For the text-containing cell, return its midpoint in [x, y] coordinate format. 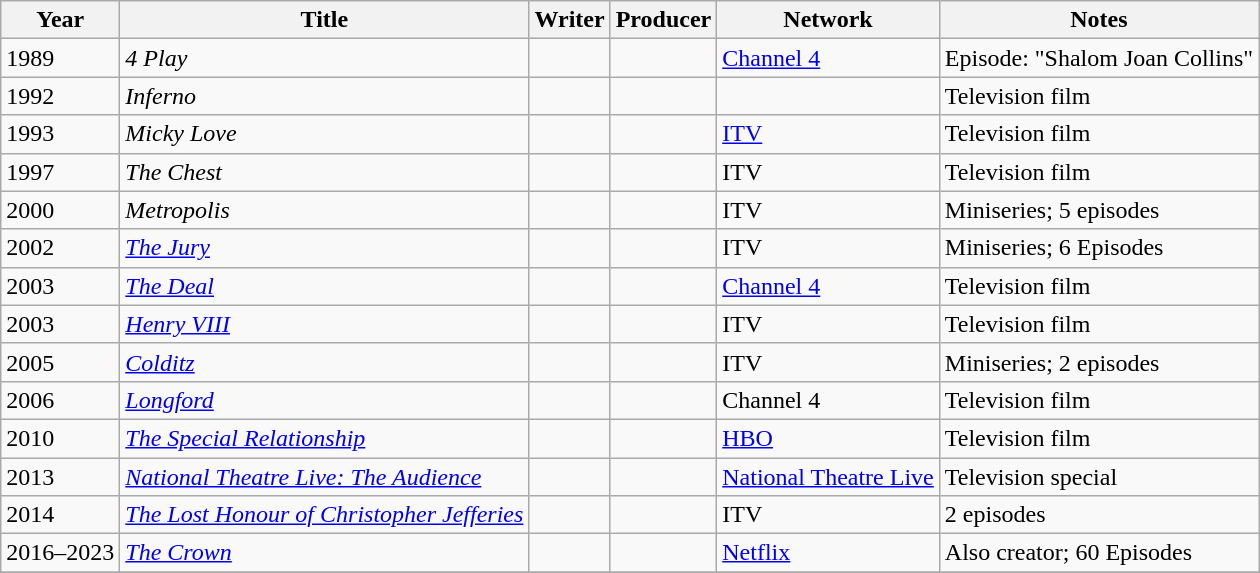
Writer [570, 20]
2006 [60, 400]
Longford [324, 400]
Miniseries; 2 episodes [1098, 362]
Colditz [324, 362]
Micky Love [324, 134]
Title [324, 20]
HBO [828, 438]
Also creator; 60 Episodes [1098, 553]
Miniseries; 5 episodes [1098, 210]
Inferno [324, 96]
2016–2023 [60, 553]
The Lost Honour of Christopher Jefferies [324, 515]
2013 [60, 477]
Netflix [828, 553]
2000 [60, 210]
National Theatre Live: The Audience [324, 477]
2005 [60, 362]
Notes [1098, 20]
1992 [60, 96]
Metropolis [324, 210]
Producer [664, 20]
2014 [60, 515]
Year [60, 20]
National Theatre Live [828, 477]
1997 [60, 172]
Episode: "Shalom Joan Collins" [1098, 58]
The Crown [324, 553]
The Special Relationship [324, 438]
Miniseries; 6 Episodes [1098, 248]
2 episodes [1098, 515]
The Jury [324, 248]
2010 [60, 438]
The Deal [324, 286]
1993 [60, 134]
Television special [1098, 477]
1989 [60, 58]
Henry VIII [324, 324]
The Chest [324, 172]
2002 [60, 248]
4 Play [324, 58]
Network [828, 20]
